Pinpoint the cell where the given text exists, returning its (x, y) midpoint coordinate. 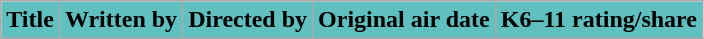
Original air date (404, 20)
K6–11 rating/share (598, 20)
Written by (120, 20)
Title (30, 20)
Directed by (248, 20)
